Detect which cell encompasses the target text, then output its [x, y] center coordinate. 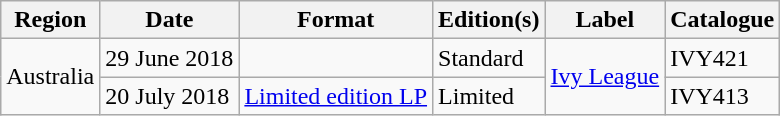
Standard [489, 58]
Limited [489, 96]
29 June 2018 [170, 58]
Date [170, 20]
IVY421 [722, 58]
Format [336, 20]
Australia [50, 77]
20 July 2018 [170, 96]
Edition(s) [489, 20]
Label [605, 20]
Ivy League [605, 77]
Catalogue [722, 20]
IVY413 [722, 96]
Limited edition LP [336, 96]
Region [50, 20]
